Identify which cell holds the provided text, then report its [X, Y] central coordinate. 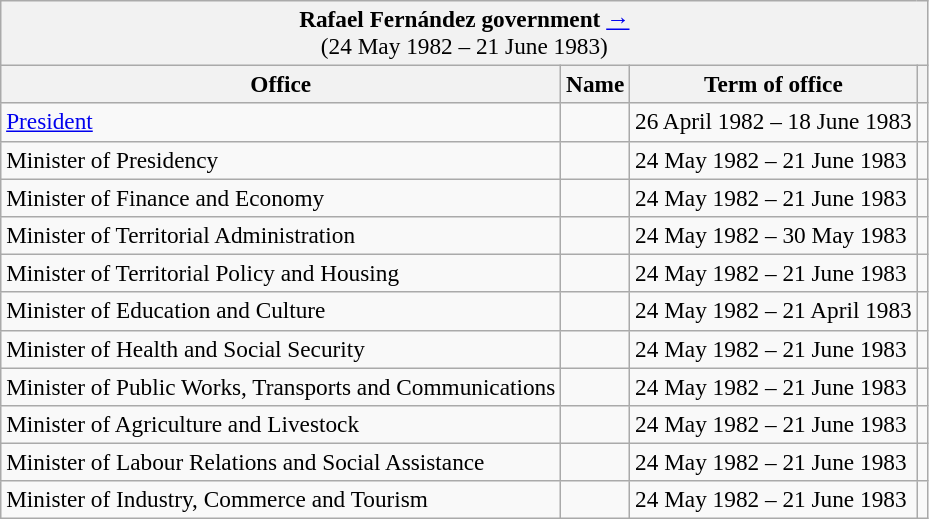
26 April 1982 – 18 June 1983 [774, 122]
Minister of Agriculture and Livestock [281, 424]
Minister of Labour Relations and Social Assistance [281, 462]
Minister of Education and Culture [281, 311]
Minister of Finance and Economy [281, 197]
Rafael Fernández government →(24 May 1982 – 21 June 1983) [464, 32]
Office [281, 84]
Minister of Health and Social Security [281, 349]
Minister of Industry, Commerce and Tourism [281, 500]
President [281, 122]
Term of office [774, 84]
Minister of Presidency [281, 160]
24 May 1982 – 30 May 1983 [774, 235]
Minister of Territorial Administration [281, 235]
Minister of Public Works, Transports and Communications [281, 386]
Name [596, 84]
24 May 1982 – 21 April 1983 [774, 311]
Minister of Territorial Policy and Housing [281, 273]
